For the text-containing cell, return its midpoint in (X, Y) coordinate format. 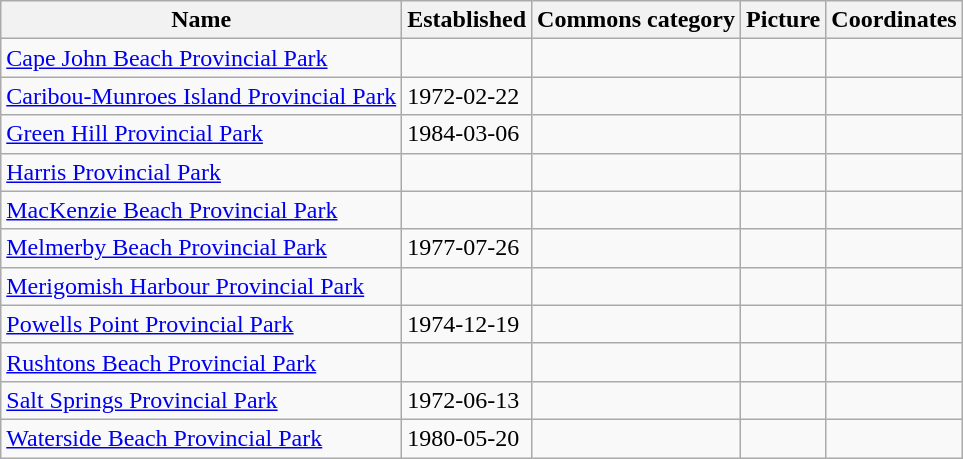
1972-02-22 (467, 96)
Commons category (636, 20)
Melmerby Beach Provincial Park (202, 248)
Salt Springs Provincial Park (202, 400)
1974-12-19 (467, 324)
Powells Point Provincial Park (202, 324)
Cape John Beach Provincial Park (202, 58)
Green Hill Provincial Park (202, 134)
1980-05-20 (467, 438)
Name (202, 20)
Caribou-Munroes Island Provincial Park (202, 96)
Coordinates (894, 20)
MacKenzie Beach Provincial Park (202, 210)
Established (467, 20)
Rushtons Beach Provincial Park (202, 362)
Merigomish Harbour Provincial Park (202, 286)
1977-07-26 (467, 248)
Harris Provincial Park (202, 172)
Picture (784, 20)
1972-06-13 (467, 400)
Waterside Beach Provincial Park (202, 438)
1984-03-06 (467, 134)
